Locate the cell with the specified text and output its [x, y] center coordinate. 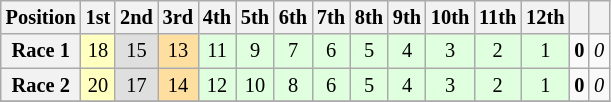
5th [255, 17]
9 [255, 51]
8th [369, 17]
15 [136, 51]
Race 1 [41, 51]
17 [136, 85]
20 [98, 85]
14 [178, 85]
1st [98, 17]
11 [217, 51]
2nd [136, 17]
9th [407, 17]
4th [217, 17]
7th [331, 17]
8 [293, 85]
18 [98, 51]
12 [217, 85]
Position [41, 17]
6th [293, 17]
10 [255, 85]
10th [450, 17]
3rd [178, 17]
13 [178, 51]
7 [293, 51]
11th [498, 17]
Race 2 [41, 85]
12th [545, 17]
